From the cell containing the given text, extract its center point as [x, y] coordinate. 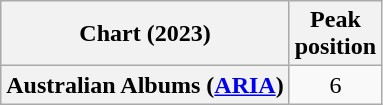
Australian Albums (ARIA) [145, 85]
Peakposition [335, 34]
Chart (2023) [145, 34]
6 [335, 85]
